Identify which cell holds the provided text, then report its (X, Y) central coordinate. 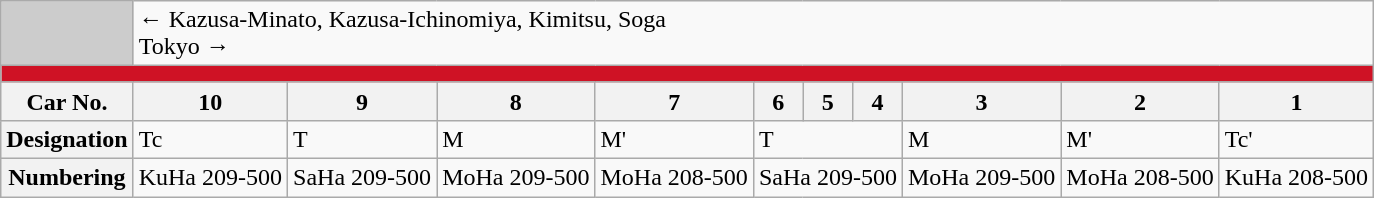
Numbering (67, 177)
KuHa 209-500 (210, 177)
Tc' (1296, 139)
6 (778, 101)
Designation (67, 139)
7 (674, 101)
2 (1140, 101)
5 (828, 101)
1 (1296, 101)
← Kazusa-Minato, Kazusa-Ichinomiya, Kimitsu, SogaTokyo → (753, 34)
9 (362, 101)
KuHa 208-500 (1296, 177)
4 (878, 101)
3 (981, 101)
Tc (210, 139)
Car No. (67, 101)
8 (516, 101)
10 (210, 101)
